Detect which cell encompasses the target text, then output its (X, Y) center coordinate. 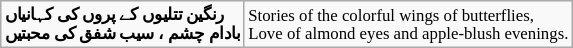
رنگین تتلیوں کے پروں کی کہانیاںبادام چشم ، سیب شفق کی محبتیں (122, 24)
Stories of the colorful wings of butterflies,Love of almond eyes and apple-blush evenings. (408, 24)
